Capture the cell that displays the provided text and extract its [X, Y] central coordinate. 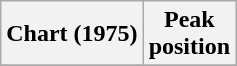
Chart (1975) [72, 34]
Peakposition [189, 34]
